Return (X, Y) of the center of cell containing provided text 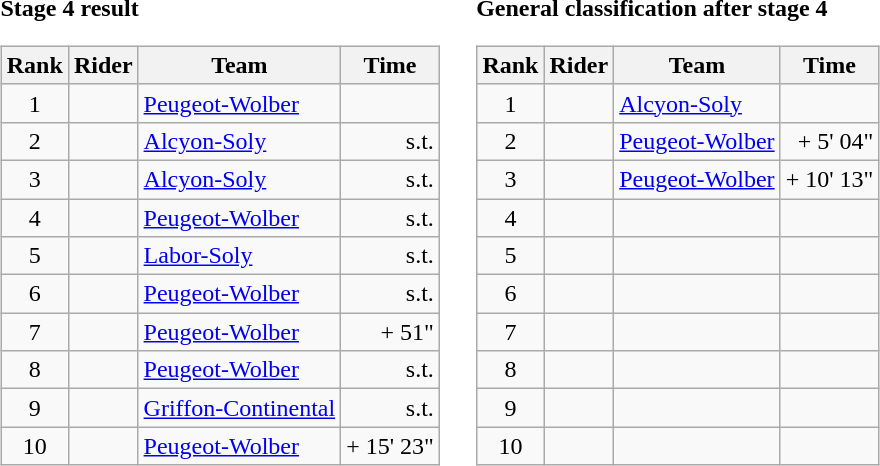
+ 10' 13" (830, 179)
+ 15' 23" (390, 446)
+ 5' 04" (830, 141)
+ 51" (390, 332)
Labor-Soly (240, 256)
Griffon-Continental (240, 408)
